Scan for the cell matching the given text and deliver its [X, Y] coordinate at center. 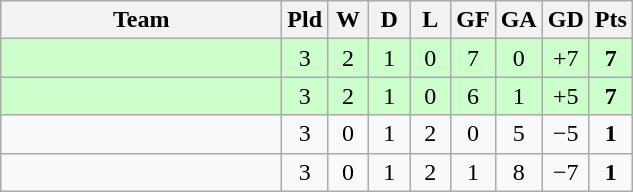
W [348, 20]
−5 [566, 134]
L [430, 20]
8 [518, 172]
+5 [566, 96]
Pts [610, 20]
5 [518, 134]
Team [142, 20]
D [390, 20]
Pld [305, 20]
GF [473, 20]
−7 [566, 172]
GA [518, 20]
+7 [566, 58]
6 [473, 96]
GD [566, 20]
